Search for the cell housing the specified text and yield its [x, y] center coordinate. 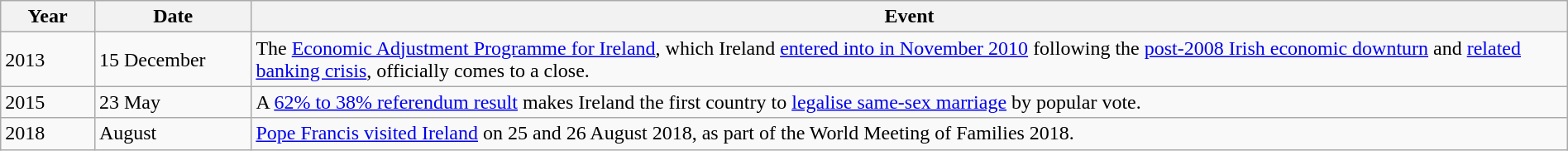
2013 [48, 60]
2018 [48, 134]
Year [48, 17]
August [172, 134]
Pope Francis visited Ireland on 25 and 26 August 2018, as part of the World Meeting of Families 2018. [910, 134]
A 62% to 38% referendum result makes Ireland the first country to legalise same-sex marriage by popular vote. [910, 102]
Date [172, 17]
23 May [172, 102]
2015 [48, 102]
15 December [172, 60]
Event [910, 17]
